Detect which cell encompasses the target text, then output its [x, y] center coordinate. 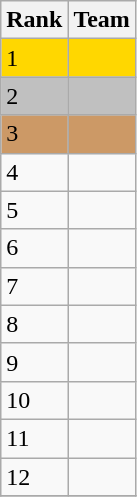
8 [34, 324]
7 [34, 286]
12 [34, 477]
10 [34, 400]
2 [34, 96]
Team [102, 20]
5 [34, 210]
4 [34, 172]
9 [34, 362]
6 [34, 248]
11 [34, 438]
3 [34, 134]
1 [34, 58]
Rank [34, 20]
